For the text-containing cell, return its midpoint in [X, Y] coordinate format. 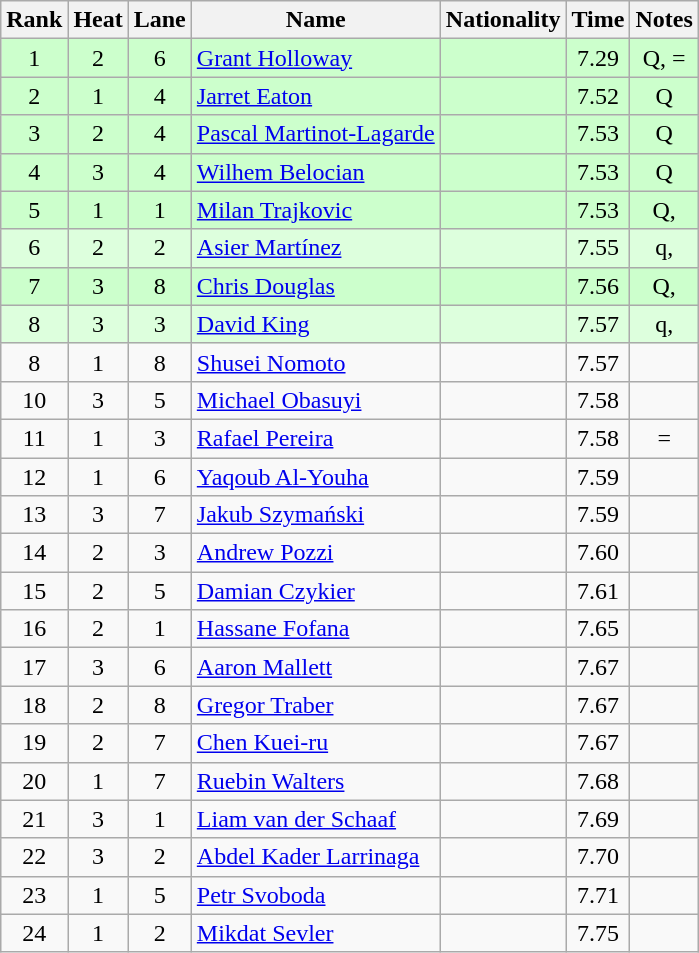
Chris Douglas [316, 286]
7.69 [598, 819]
15 [34, 591]
Wilhem Belocian [316, 172]
Andrew Pozzi [316, 553]
11 [34, 438]
Gregor Traber [316, 705]
16 [34, 629]
Pascal Martinot-Lagarde [316, 134]
Aaron Mallett [316, 667]
Petr Svoboda [316, 895]
Jakub Szymański [316, 515]
7.65 [598, 629]
12 [34, 477]
Michael Obasuyi [316, 400]
7.75 [598, 933]
Lane [160, 20]
7.68 [598, 781]
Asier Martínez [316, 248]
Abdel Kader Larrinaga [316, 857]
Jarret Eaton [316, 96]
Notes [664, 20]
Mikdat Sevler [316, 933]
Ruebin Walters [316, 781]
Q, = [664, 58]
Yaqoub Al-Youha [316, 477]
13 [34, 515]
Rafael Pereira [316, 438]
18 [34, 705]
7.60 [598, 553]
Grant Holloway [316, 58]
7.56 [598, 286]
Heat [98, 20]
7.71 [598, 895]
19 [34, 743]
7.55 [598, 248]
David King [316, 324]
Nationality [503, 20]
Rank [34, 20]
Time [598, 20]
21 [34, 819]
10 [34, 400]
Damian Czykier [316, 591]
17 [34, 667]
7.61 [598, 591]
14 [34, 553]
Hassane Fofana [316, 629]
Milan Trajkovic [316, 210]
7.70 [598, 857]
Name [316, 20]
24 [34, 933]
22 [34, 857]
Shusei Nomoto [316, 362]
Chen Kuei-ru [316, 743]
Liam van der Schaaf [316, 819]
7.52 [598, 96]
23 [34, 895]
= [664, 438]
20 [34, 781]
7.29 [598, 58]
